Find where the given text appears and provide that cell's center as [X, Y] coordinate. 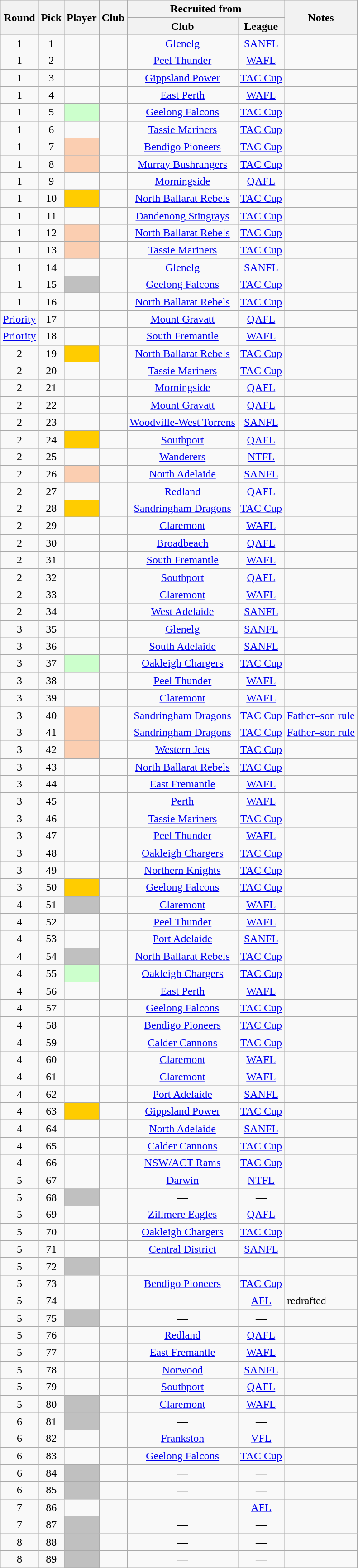
70 [51, 1232]
31 [51, 560]
35 [51, 629]
75 [51, 1318]
24 [51, 439]
22 [51, 405]
Wanderers [182, 457]
72 [51, 1266]
58 [51, 1025]
59 [51, 1042]
89 [51, 1559]
Dandenong Stingrays [182, 216]
League [261, 26]
47 [51, 836]
Western Jets [182, 749]
52 [51, 922]
73 [51, 1283]
Murray Bushrangers [182, 164]
12 [51, 233]
62 [51, 1094]
20 [51, 371]
42 [51, 749]
81 [51, 1421]
29 [51, 526]
21 [51, 388]
37 [51, 663]
66 [51, 1163]
South Adelaide [182, 646]
71 [51, 1249]
78 [51, 1370]
26 [51, 474]
54 [51, 956]
69 [51, 1215]
17 [51, 319]
VFL [261, 1439]
53 [51, 939]
NSW/ACT Rams [182, 1163]
32 [51, 577]
65 [51, 1146]
28 [51, 509]
9 [51, 181]
39 [51, 698]
43 [51, 767]
83 [51, 1456]
27 [51, 491]
30 [51, 543]
76 [51, 1335]
13 [51, 250]
Frankston [182, 1439]
11 [51, 216]
23 [51, 422]
33 [51, 595]
57 [51, 1008]
Recruited from [206, 9]
Darwin [182, 1180]
74 [51, 1301]
Broadbeach [182, 543]
44 [51, 784]
51 [51, 905]
88 [51, 1542]
49 [51, 870]
Central District [182, 1249]
40 [51, 715]
61 [51, 1077]
Perth [182, 801]
56 [51, 991]
46 [51, 819]
Round [19, 18]
45 [51, 801]
68 [51, 1197]
64 [51, 1129]
Woodville-West Torrens [182, 422]
80 [51, 1404]
34 [51, 612]
West Adelaide [182, 612]
38 [51, 681]
19 [51, 353]
Northern Knights [182, 870]
redrafted [320, 1301]
Norwood [182, 1370]
16 [51, 302]
84 [51, 1473]
Notes [320, 18]
86 [51, 1507]
41 [51, 732]
Player [82, 18]
50 [51, 887]
67 [51, 1180]
60 [51, 1060]
55 [51, 973]
10 [51, 198]
14 [51, 267]
15 [51, 285]
79 [51, 1387]
63 [51, 1111]
Pick [51, 18]
85 [51, 1490]
Zillmere Eagles [182, 1215]
82 [51, 1439]
36 [51, 646]
87 [51, 1525]
48 [51, 853]
77 [51, 1353]
18 [51, 336]
25 [51, 457]
